Identify which cell holds the provided text, then report its (X, Y) central coordinate. 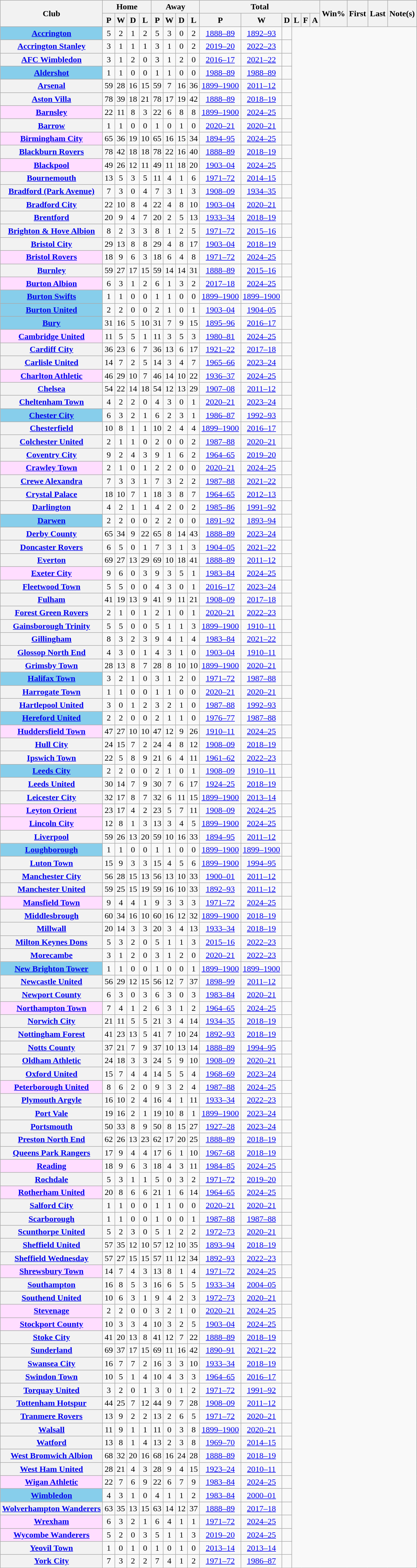
Port Vale (52, 1113)
Burton Swifts (52, 297)
Burton Albion (52, 283)
1921–22 (220, 349)
Newport County (52, 995)
Coventry City (52, 455)
40 (194, 152)
Bristol Rovers (52, 257)
2004–05 (261, 1285)
Lincoln City (52, 824)
Away (175, 7)
Rochdale (52, 1179)
Bournemouth (52, 178)
New Brighton Tower (52, 968)
Last (378, 13)
1967–68 (220, 1153)
1923–24 (220, 1469)
Wycombe Wanderers (52, 1535)
Burton United (52, 310)
Cardiff City (52, 349)
West Bromwich Albion (52, 1456)
Barrow (52, 125)
Chesterfield (52, 428)
Birmingham City (52, 138)
Cambridge United (52, 336)
Preston North End (52, 1140)
Aston Villa (52, 99)
Rotherham United (52, 1192)
Bury (52, 323)
Total (260, 7)
1985–86 (220, 507)
Carlisle United (52, 362)
Oldham Athletic (52, 1061)
Forest Green Rovers (52, 613)
Chester City (52, 415)
Ipswich Town (52, 758)
Scunthorpe United (52, 1232)
Wrexham (52, 1522)
1969–70 (220, 1443)
Harrogate Town (52, 692)
Crewe Alexandra (52, 481)
2000–01 (261, 1495)
Yeovil Town (52, 1548)
Darlington (52, 507)
Stoke City (52, 1337)
Home (127, 7)
Portsmouth (52, 1126)
Notts County (52, 1048)
Plymouth Argyle (52, 1100)
Wimbledon (52, 1495)
Fulham (52, 600)
Accrington Stanley (52, 46)
Charlton Athletic (52, 375)
West Ham United (52, 1469)
Manchester City (52, 876)
Scarborough (52, 1218)
Darwen (52, 520)
Liverpool (52, 837)
Gainsborough Trinity (52, 626)
Luton Town (52, 863)
Crawley Town (52, 468)
Wolverhampton Wanderers (52, 1508)
Watford (52, 1443)
Salford City (52, 1205)
1936–37 (220, 375)
Swansea City (52, 1363)
Nottingham Forest (52, 1034)
Aldershot (52, 73)
2012–13 (261, 494)
Arsenal (52, 86)
Sunderland (52, 1350)
Tottenham Hotspur (52, 1403)
York City (52, 1561)
Chelsea (52, 389)
Sheffield United (52, 1245)
Southend United (52, 1298)
Leeds City (52, 771)
Hull City (52, 744)
1976–77 (220, 718)
Reading (52, 1166)
Win% (333, 13)
Cheltenham Town (52, 402)
1890–91 (220, 1350)
Stevenage (52, 1311)
Accrington (52, 33)
Doncaster Rovers (52, 547)
Millwall (52, 929)
Hereford United (52, 718)
1924–25 (220, 784)
Milton Keynes Dons (52, 942)
Leyton Orient (52, 810)
Torquay United (52, 1390)
1961–62 (220, 758)
Bristol City (52, 244)
Hartlepool United (52, 705)
1900–01 (220, 876)
Halifax Town (52, 679)
1980–81 (220, 336)
Sheffield Wednesday (52, 1258)
Note(s) (402, 13)
Morecambe (52, 955)
Everton (52, 560)
Brentford (52, 218)
1965–66 (220, 362)
Shrewsbury Town (52, 1271)
Tranmere Rovers (52, 1416)
First (358, 13)
Huddersfield Town (52, 731)
Exeter City (52, 573)
Northampton Town (52, 1008)
1898–99 (220, 981)
Colchester United (52, 442)
Bradford (Park Avenue) (52, 191)
Leicester City (52, 797)
Leeds United (52, 784)
1984–85 (220, 1166)
Bradford City (52, 205)
F (306, 20)
Brighton & Hove Albion (52, 231)
Peterborough United (52, 1087)
Club (52, 13)
Glossop North End (52, 652)
1927–28 (220, 1126)
Derby County (52, 534)
Wigan Athletic (52, 1482)
Mansfield Town (52, 903)
Southampton (52, 1285)
2010–11 (261, 1469)
Stockport County (52, 1324)
Manchester United (52, 889)
Fleetwood Town (52, 587)
Blackpool (52, 165)
Blackburn Rovers (52, 152)
Norwich City (52, 1021)
Queens Park Rangers (52, 1153)
Middlesbrough (52, 916)
1891–92 (220, 520)
Swindon Town (52, 1377)
Grimsby Town (52, 665)
Gillingham (52, 639)
AFC Wimbledon (52, 60)
1907–08 (220, 389)
Loughborough (52, 850)
1895–96 (220, 323)
Newcastle United (52, 981)
Crystal Palace (52, 494)
A (315, 20)
Oxford United (52, 1074)
Barnsley (52, 112)
Walsall (52, 1430)
39 (121, 99)
43 (194, 534)
Burnley (52, 270)
1968–69 (220, 1074)
